Capture the cell that displays the provided text and extract its (x, y) central coordinate. 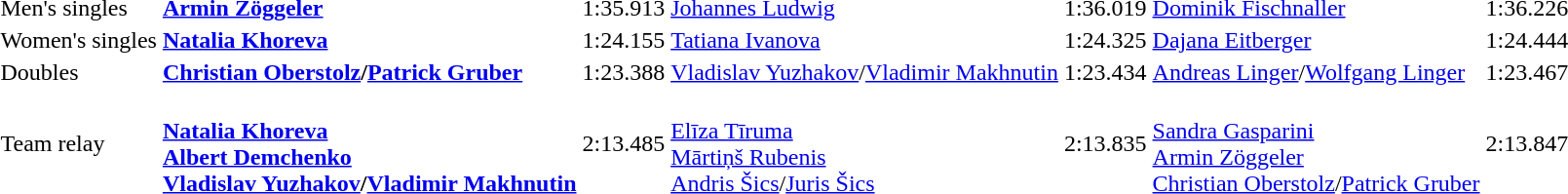
1:24.325 (1105, 40)
1:23.434 (1105, 72)
Natalia Khoreva (369, 40)
Andreas Linger/Wolfgang Linger (1316, 72)
Christian Oberstolz/Patrick Gruber (369, 72)
Tatiana Ivanova (865, 40)
Vladislav Yuzhakov/Vladimir Makhnutin (865, 72)
1:23.388 (624, 72)
Dajana Eitberger (1316, 40)
1:24.155 (624, 40)
